Identify which cell holds the provided text, then report its [X, Y] central coordinate. 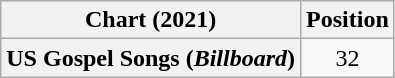
Chart (2021) [151, 20]
US Gospel Songs (Billboard) [151, 58]
Position [348, 20]
32 [348, 58]
